Determine the (X, Y) coordinate at the center of the cell enclosing the given text.  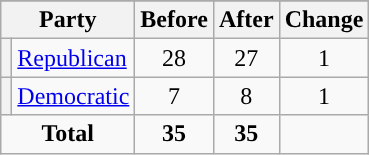
7 (174, 96)
Republican (74, 58)
27 (246, 58)
Party (68, 20)
After (246, 20)
Total (68, 134)
28 (174, 58)
8 (246, 96)
Democratic (74, 96)
Change (324, 20)
Before (174, 20)
